Pinpoint the cell where the given text exists, returning its (x, y) midpoint coordinate. 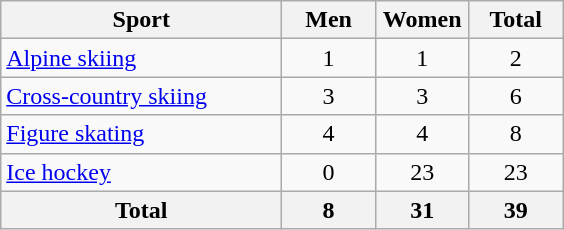
2 (516, 58)
Ice hockey (142, 172)
0 (329, 172)
Cross-country skiing (142, 96)
6 (516, 96)
Women (422, 20)
Men (329, 20)
Figure skating (142, 134)
Alpine skiing (142, 58)
39 (516, 210)
31 (422, 210)
Sport (142, 20)
